Detect which cell encompasses the target text, then output its [x, y] center coordinate. 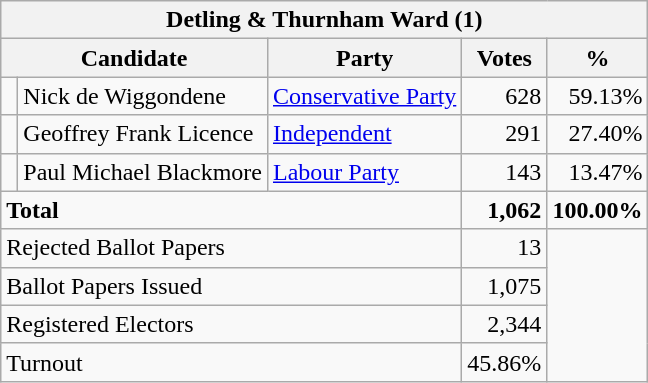
Detling & Thurnham Ward (1) [324, 20]
143 [504, 172]
100.00% [598, 210]
Independent [364, 134]
27.40% [598, 134]
Rejected Ballot Papers [232, 248]
Ballot Papers Issued [232, 286]
Candidate [134, 58]
Geoffrey Frank Licence [143, 134]
2,344 [504, 324]
% [598, 58]
291 [504, 134]
Labour Party [364, 172]
45.86% [504, 362]
1,062 [504, 210]
Party [364, 58]
1,075 [504, 286]
Nick de Wiggondene [143, 96]
13 [504, 248]
13.47% [598, 172]
Votes [504, 58]
59.13% [598, 96]
Registered Electors [232, 324]
Paul Michael Blackmore [143, 172]
Total [232, 210]
Conservative Party [364, 96]
628 [504, 96]
Turnout [232, 362]
